Return (x, y) of the center of cell containing provided text 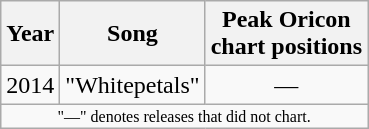
2014 (30, 85)
Year (30, 34)
"—" denotes releases that did not chart. (184, 116)
Peak Oricon chart positions (286, 34)
Song (132, 34)
— (286, 85)
"Whitepetals" (132, 85)
